Return the (x, y) coordinate for the center point of the cell that contains the specified text.  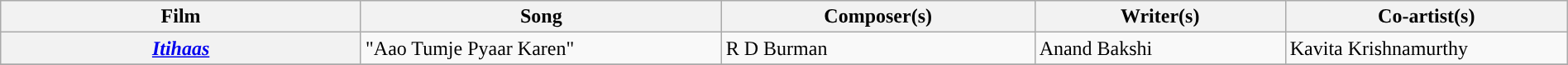
Song (541, 17)
Writer(s) (1159, 17)
Itihaas (181, 48)
"Aao Tumje Pyaar Karen" (541, 48)
R D Burman (878, 48)
Anand Bakshi (1159, 48)
Kavita Krishnamurthy (1426, 48)
Composer(s) (878, 17)
Film (181, 17)
Co-artist(s) (1426, 17)
